Determine the [x, y] coordinate at the center of the cell enclosing the given text.  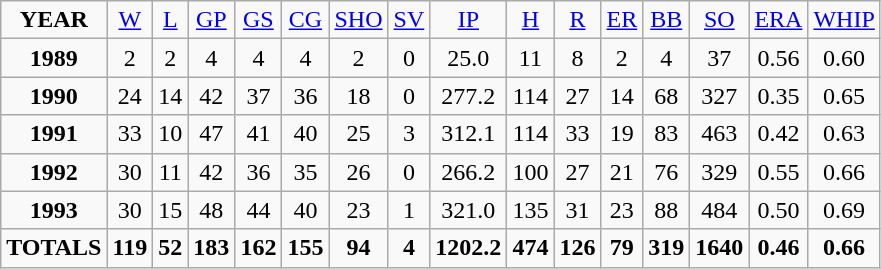
0.55 [778, 172]
18 [358, 96]
0.56 [778, 58]
YEAR [54, 20]
TOTALS [54, 248]
0.65 [844, 96]
44 [258, 210]
329 [720, 172]
119 [130, 248]
484 [720, 210]
1991 [54, 134]
10 [170, 134]
19 [622, 134]
0.69 [844, 210]
312.1 [468, 134]
266.2 [468, 172]
1 [409, 210]
0.50 [778, 210]
76 [666, 172]
CG [306, 20]
BB [666, 20]
31 [578, 210]
0.60 [844, 58]
277.2 [468, 96]
L [170, 20]
8 [578, 58]
15 [170, 210]
327 [720, 96]
474 [530, 248]
SV [409, 20]
135 [530, 210]
21 [622, 172]
26 [358, 172]
1989 [54, 58]
155 [306, 248]
GS [258, 20]
SO [720, 20]
WHIP [844, 20]
1202.2 [468, 248]
H [530, 20]
3 [409, 134]
88 [666, 210]
1993 [54, 210]
25.0 [468, 58]
0.42 [778, 134]
47 [212, 134]
48 [212, 210]
IP [468, 20]
41 [258, 134]
GP [212, 20]
1990 [54, 96]
SHO [358, 20]
126 [578, 248]
162 [258, 248]
100 [530, 172]
0.35 [778, 96]
183 [212, 248]
0.46 [778, 248]
52 [170, 248]
0.63 [844, 134]
1640 [720, 248]
321.0 [468, 210]
463 [720, 134]
W [130, 20]
94 [358, 248]
R [578, 20]
25 [358, 134]
ERA [778, 20]
319 [666, 248]
ER [622, 20]
79 [622, 248]
83 [666, 134]
1992 [54, 172]
24 [130, 96]
35 [306, 172]
68 [666, 96]
